Scan for the cell matching the given text and deliver its (x, y) coordinate at center. 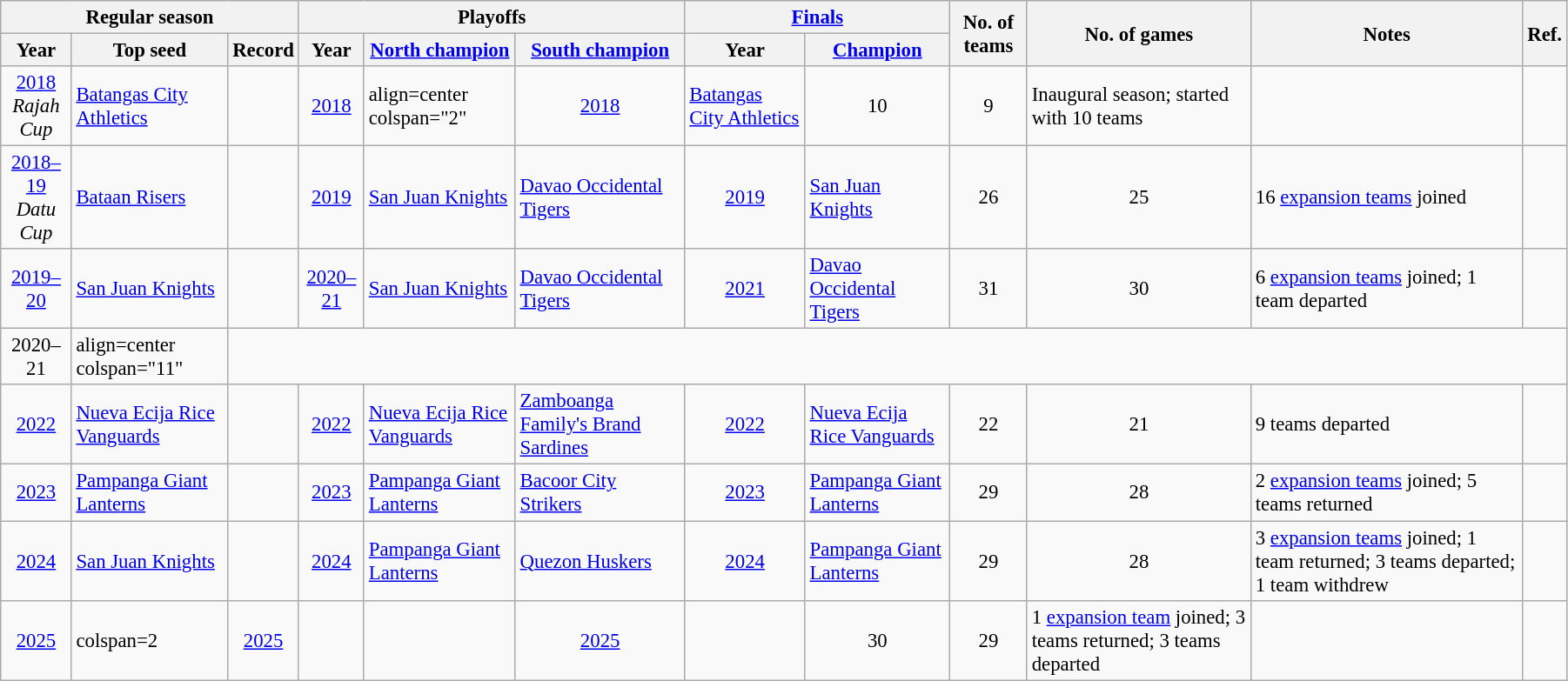
Record (263, 50)
2018Rajah Cup (37, 106)
Top seed (150, 50)
South champion (600, 50)
colspan=2 (150, 640)
9 (988, 106)
Bacoor City Strikers (600, 492)
9 teams departed (1386, 424)
Ref. (1545, 33)
No. of teams (988, 33)
22 (988, 424)
Notes (1386, 33)
26 (988, 198)
2018–19Datu Cup (37, 198)
2021 (745, 289)
16 expansion teams joined (1386, 198)
2019–20 (37, 289)
align=center colspan="2" (439, 106)
21 (1138, 424)
Playoffs (492, 17)
Inaugural season; started with 10 teams (1138, 106)
10 (877, 106)
Finals (817, 17)
3 expansion teams joined; 1 team returned; 3 teams departed; 1 team withdrew (1386, 561)
1 expansion team joined; 3 teams returned; 3 teams departed (1138, 640)
2 expansion teams joined; 5 teams returned (1386, 492)
Champion (877, 50)
North champion (439, 50)
Zamboanga Family's Brand Sardines (600, 424)
Regular season (150, 17)
25 (1138, 198)
align=center colspan="11" (150, 357)
6 expansion teams joined; 1 team departed (1386, 289)
Bataan Risers (150, 198)
31 (988, 289)
No. of games (1138, 33)
Quezon Huskers (600, 561)
